Find where the given text appears and provide that cell's center as (x, y) coordinate. 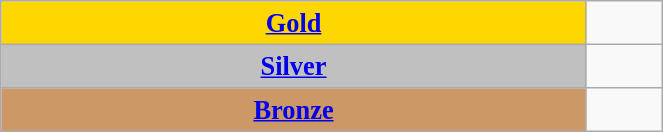
Bronze (294, 109)
Silver (294, 66)
Gold (294, 22)
